Return the (x, y) coordinate for the center point of the cell that contains the specified text.  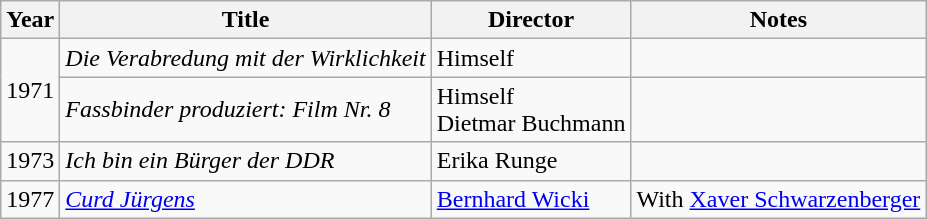
1973 (30, 161)
Erika Runge (531, 161)
Title (246, 20)
Fassbinder produziert: Film Nr. 8 (246, 110)
Himself (531, 58)
1971 (30, 90)
Bernhard Wicki (531, 199)
With Xaver Schwarzenberger (778, 199)
Notes (778, 20)
Ich bin ein Bürger der DDR (246, 161)
Year (30, 20)
HimselfDietmar Buchmann (531, 110)
Curd Jürgens (246, 199)
Director (531, 20)
1977 (30, 199)
Die Verabredung mit der Wirklichkeit (246, 58)
